Return [X, Y] of the center of cell containing provided text 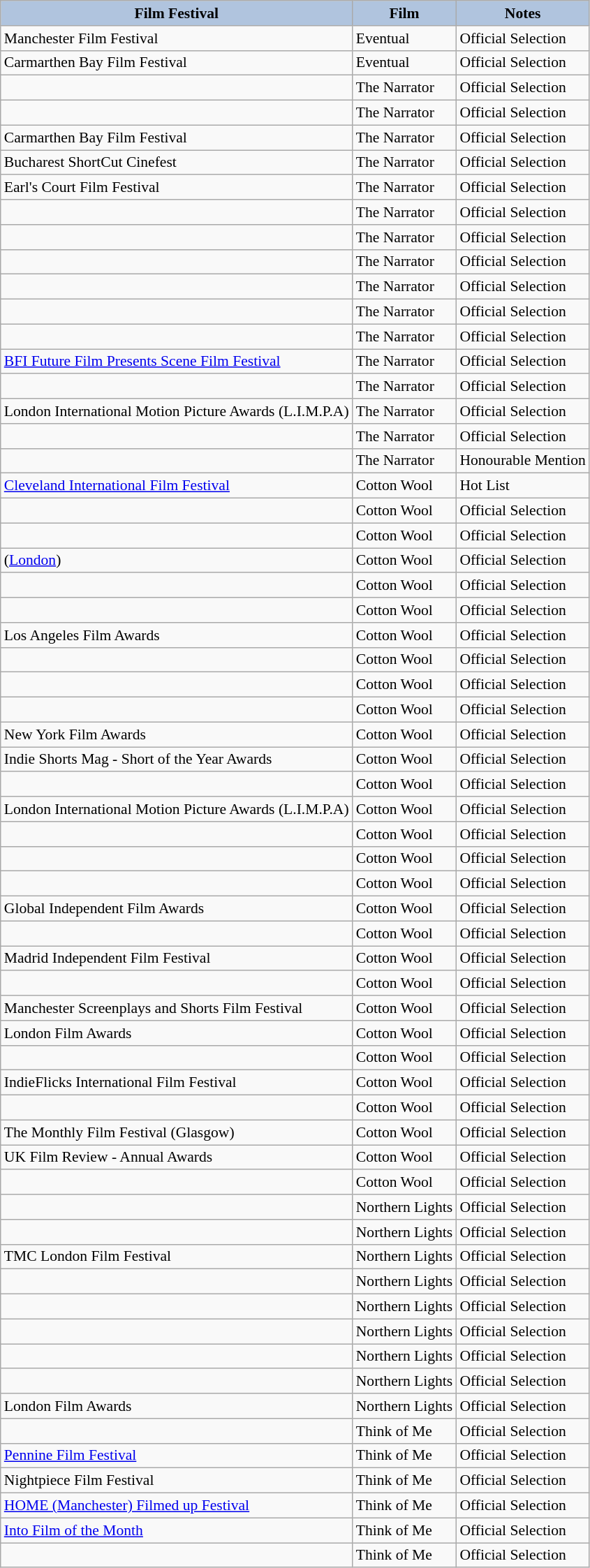
New York Film Awards [177, 734]
Bucharest ShortCut Cinefest [177, 163]
Into Film of the Month [177, 1530]
UK Film Review - Annual Awards [177, 1157]
Earl's Court Film Festival [177, 188]
Film Festival [177, 13]
Manchester Screenplays and Shorts Film Festival [177, 1008]
(London) [177, 561]
Madrid Independent Film Festival [177, 959]
Honourable Mention [522, 461]
Hot List [522, 486]
Pennine Film Festival [177, 1456]
Nightpiece Film Festival [177, 1481]
Film [405, 13]
Manchester Film Festival [177, 38]
Los Angeles Film Awards [177, 635]
Global Independent Film Awards [177, 909]
Cleveland International Film Festival [177, 486]
Indie Shorts Mag - Short of the Year Awards [177, 760]
HOME (Manchester) Filmed up Festival [177, 1506]
TMC London Film Festival [177, 1257]
IndieFlicks International Film Festival [177, 1083]
BFI Future Film Presents Scene Film Festival [177, 362]
Notes [522, 13]
The Monthly Film Festival (Glasgow) [177, 1132]
